Locate the cell with the specified text and output its (x, y) center coordinate. 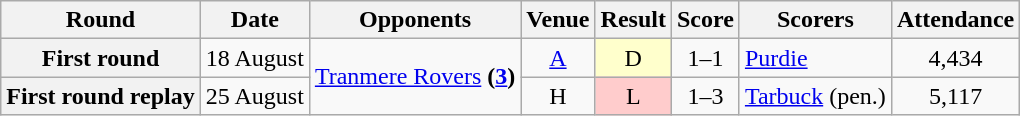
4,434 (955, 58)
25 August (254, 96)
Attendance (955, 20)
Round (101, 20)
D (633, 58)
Result (633, 20)
First round replay (101, 96)
Date (254, 20)
Purdie (815, 58)
L (633, 96)
5,117 (955, 96)
Scorers (815, 20)
Venue (558, 20)
H (558, 96)
Tarbuck (pen.) (815, 96)
18 August (254, 58)
First round (101, 58)
A (558, 58)
Opponents (414, 20)
Tranmere Rovers (3) (414, 77)
Score (705, 20)
1–3 (705, 96)
1–1 (705, 58)
